Determine the [x, y] coordinate at the center of the cell enclosing the given text.  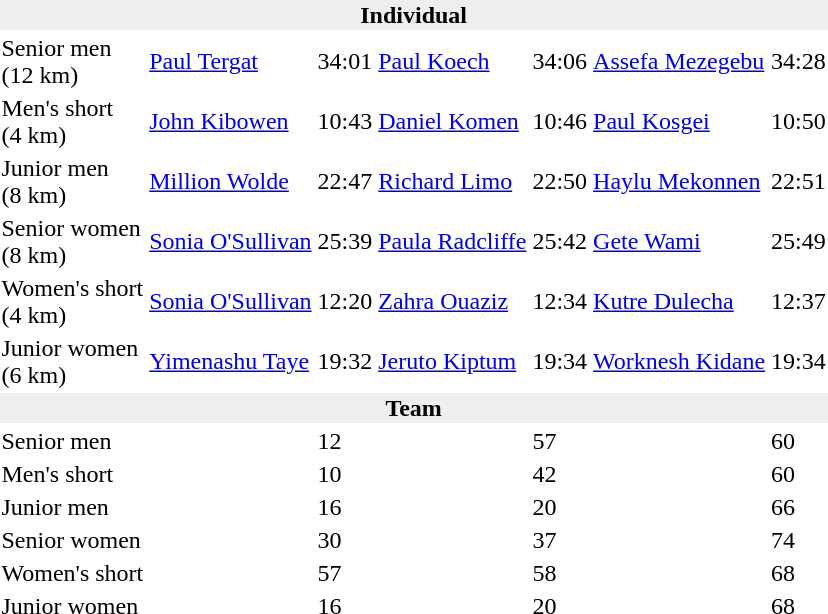
10 [345, 474]
Paul Kosgei [680, 122]
34:28 [799, 62]
Junior men [72, 507]
Gete Wami [680, 242]
Richard Limo [452, 182]
Senior men(12 km) [72, 62]
12:37 [799, 302]
22:50 [560, 182]
Zahra Ouaziz [452, 302]
Women's short [72, 573]
Paul Tergat [230, 62]
Million Wolde [230, 182]
37 [560, 540]
Men's short(4 km) [72, 122]
Senior women [72, 540]
Assefa Mezegebu [680, 62]
Junior women(6 km) [72, 362]
Paul Koech [452, 62]
22:47 [345, 182]
Senior women(8 km) [72, 242]
Haylu Mekonnen [680, 182]
19:32 [345, 362]
12 [345, 441]
John Kibowen [230, 122]
42 [560, 474]
Paula Radcliffe [452, 242]
66 [799, 507]
74 [799, 540]
10:43 [345, 122]
10:50 [799, 122]
Individual [414, 15]
Jeruto Kiptum [452, 362]
Junior men(8 km) [72, 182]
34:01 [345, 62]
Senior men [72, 441]
22:51 [799, 182]
12:20 [345, 302]
Worknesh Kidane [680, 362]
34:06 [560, 62]
Daniel Komen [452, 122]
Yimenashu Taye [230, 362]
Men's short [72, 474]
58 [560, 573]
25:39 [345, 242]
25:49 [799, 242]
12:34 [560, 302]
Team [414, 408]
16 [345, 507]
10:46 [560, 122]
Women's short(4 km) [72, 302]
68 [799, 573]
20 [560, 507]
25:42 [560, 242]
30 [345, 540]
Kutre Dulecha [680, 302]
